Find where the given text appears and provide that cell's center as [x, y] coordinate. 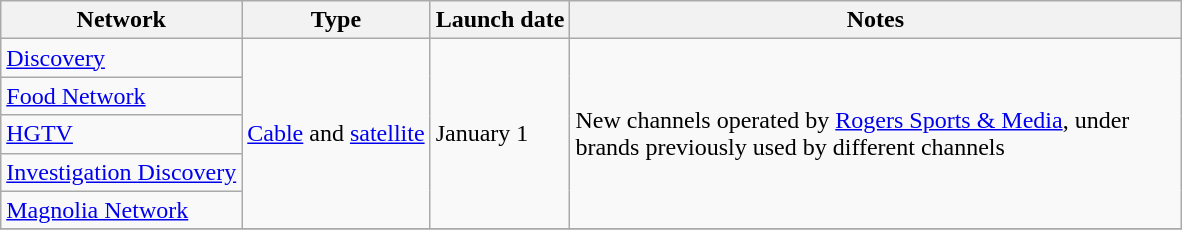
HGTV [122, 134]
Investigation Discovery [122, 172]
Type [336, 20]
Launch date [500, 20]
Notes [876, 20]
Discovery [122, 58]
Network [122, 20]
New channels operated by Rogers Sports & Media, under brands previously used by different channels [876, 134]
Magnolia Network [122, 210]
Food Network [122, 96]
January 1 [500, 134]
Cable and satellite [336, 134]
